Determine the (X, Y) coordinate at the center of the cell enclosing the given text.  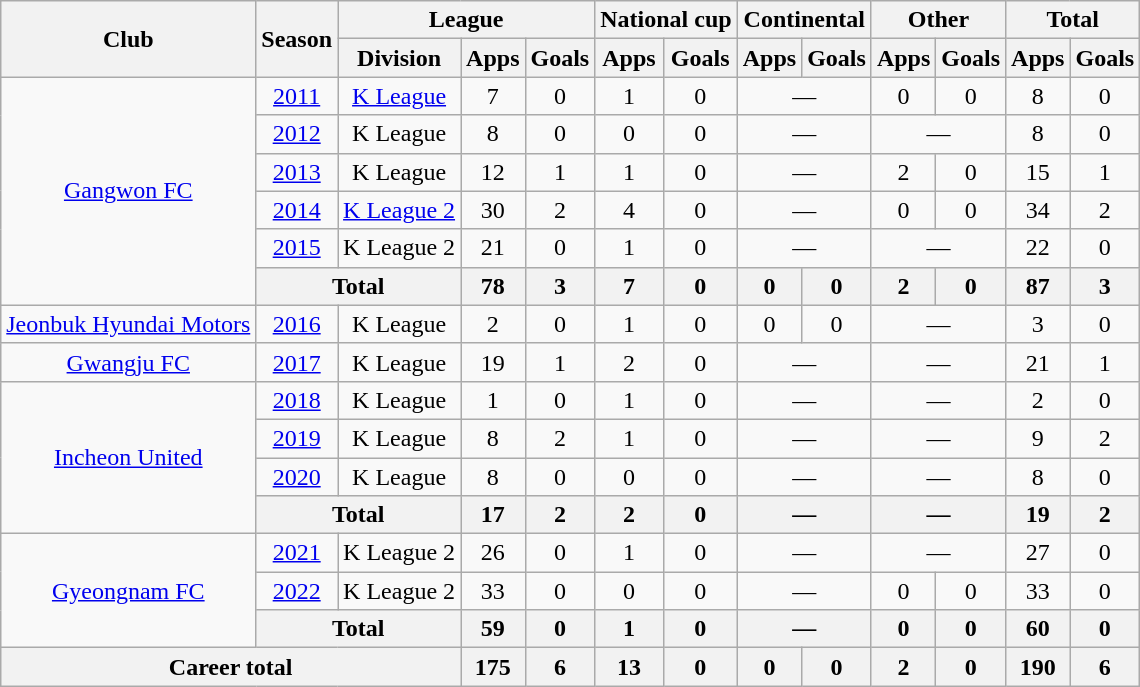
27 (1038, 553)
78 (493, 286)
2014 (297, 210)
87 (1038, 286)
190 (1038, 667)
175 (493, 667)
34 (1038, 210)
Incheon United (128, 457)
Gangwon FC (128, 191)
Jeonbuk Hyundai Motors (128, 324)
30 (493, 210)
Other (938, 20)
Gwangju FC (128, 362)
National cup (666, 20)
2016 (297, 324)
2015 (297, 248)
15 (1038, 172)
2019 (297, 438)
Season (297, 39)
17 (493, 515)
59 (493, 629)
2013 (297, 172)
2021 (297, 553)
League (466, 20)
60 (1038, 629)
Continental (804, 20)
13 (629, 667)
2022 (297, 591)
2018 (297, 400)
22 (1038, 248)
2011 (297, 96)
Career total (231, 667)
Club (128, 39)
4 (629, 210)
2020 (297, 477)
26 (493, 553)
2012 (297, 134)
9 (1038, 438)
12 (493, 172)
Division (400, 58)
2017 (297, 362)
Gyeongnam FC (128, 591)
